Determine the (X, Y) coordinate at the center of the cell enclosing the given text.  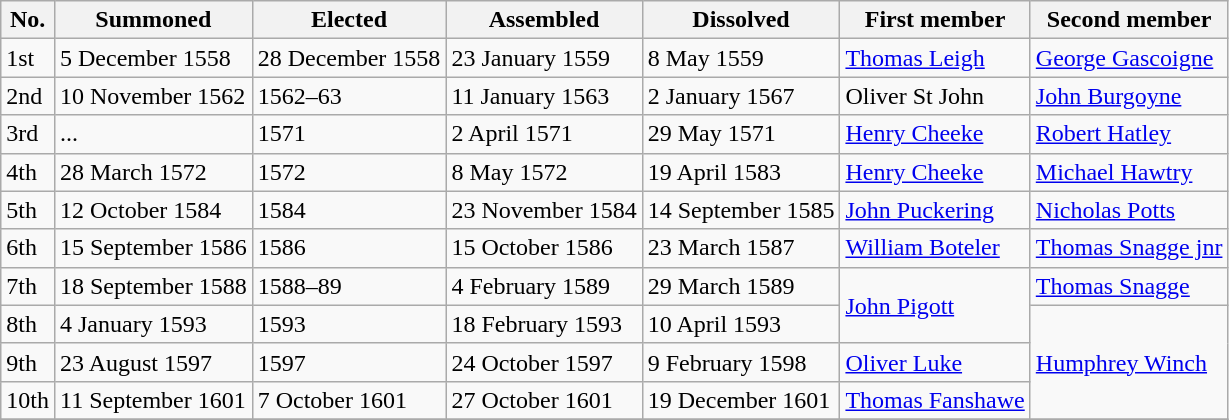
... (153, 134)
29 May 1571 (741, 134)
23 August 1597 (153, 362)
Robert Hatley (1129, 134)
23 March 1587 (741, 248)
19 December 1601 (741, 400)
6th (28, 248)
2 January 1567 (741, 96)
23 January 1559 (544, 58)
8 May 1559 (741, 58)
Elected (349, 20)
23 November 1584 (544, 210)
Oliver Luke (935, 362)
Summoned (153, 20)
First member (935, 20)
John Puckering (935, 210)
William Boteler (935, 248)
Nicholas Potts (1129, 210)
1597 (349, 362)
15 September 1586 (153, 248)
4 February 1589 (544, 286)
1562–63 (349, 96)
7 October 1601 (349, 400)
11 September 1601 (153, 400)
Michael Hawtry (1129, 172)
28 December 1558 (349, 58)
14 September 1585 (741, 210)
2nd (28, 96)
10 November 1562 (153, 96)
Second member (1129, 20)
Humphrey Winch (1129, 362)
No. (28, 20)
18 February 1593 (544, 324)
7th (28, 286)
John Pigott (935, 305)
12 October 1584 (153, 210)
1584 (349, 210)
1588–89 (349, 286)
3rd (28, 134)
4 January 1593 (153, 324)
Dissolved (741, 20)
Thomas Snagge jnr (1129, 248)
5th (28, 210)
4th (28, 172)
10th (28, 400)
1st (28, 58)
Thomas Snagge (1129, 286)
9th (28, 362)
1571 (349, 134)
Thomas Leigh (935, 58)
18 September 1588 (153, 286)
8 May 1572 (544, 172)
27 October 1601 (544, 400)
John Burgoyne (1129, 96)
10 April 1593 (741, 324)
2 April 1571 (544, 134)
Assembled (544, 20)
15 October 1586 (544, 248)
5 December 1558 (153, 58)
Thomas Fanshawe (935, 400)
29 March 1589 (741, 286)
11 January 1563 (544, 96)
George Gascoigne (1129, 58)
1572 (349, 172)
8th (28, 324)
24 October 1597 (544, 362)
1593 (349, 324)
9 February 1598 (741, 362)
19 April 1583 (741, 172)
28 March 1572 (153, 172)
Oliver St John (935, 96)
1586 (349, 248)
